For the text-containing cell, return its midpoint in [X, Y] coordinate format. 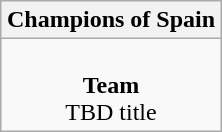
TeamTBD title [110, 85]
Champions of Spain [110, 20]
